Find where the given text appears and provide that cell's center as [x, y] coordinate. 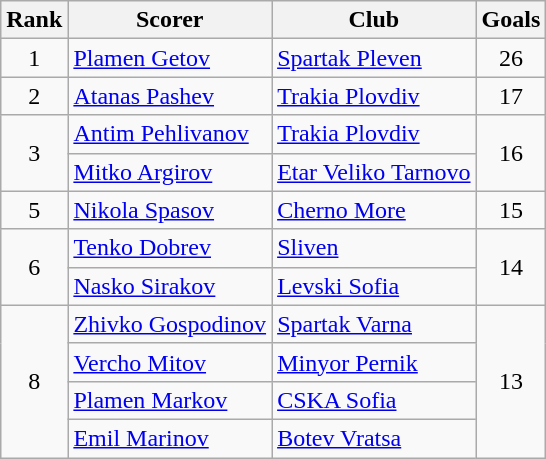
Atanas Pashev [170, 96]
CSKA Sofia [374, 400]
2 [34, 96]
8 [34, 381]
3 [34, 153]
Minyor Pernik [374, 362]
1 [34, 58]
14 [511, 267]
Club [374, 20]
Goals [511, 20]
Nikola Spasov [170, 210]
Spartak Pleven [374, 58]
15 [511, 210]
Nasko Sirakov [170, 286]
Rank [34, 20]
Plamen Markov [170, 400]
Cherno More [374, 210]
26 [511, 58]
16 [511, 153]
Botev Vratsa [374, 438]
Sliven [374, 248]
Spartak Varna [374, 324]
Tenko Dobrev [170, 248]
Scorer [170, 20]
6 [34, 267]
Zhivko Gospodinov [170, 324]
Plamen Getov [170, 58]
Emil Marinov [170, 438]
13 [511, 381]
5 [34, 210]
17 [511, 96]
Levski Sofia [374, 286]
Mitko Argirov [170, 172]
Vercho Mitov [170, 362]
Antim Pehlivanov [170, 134]
Etar Veliko Tarnovo [374, 172]
